Search for the cell housing the specified text and yield its [x, y] center coordinate. 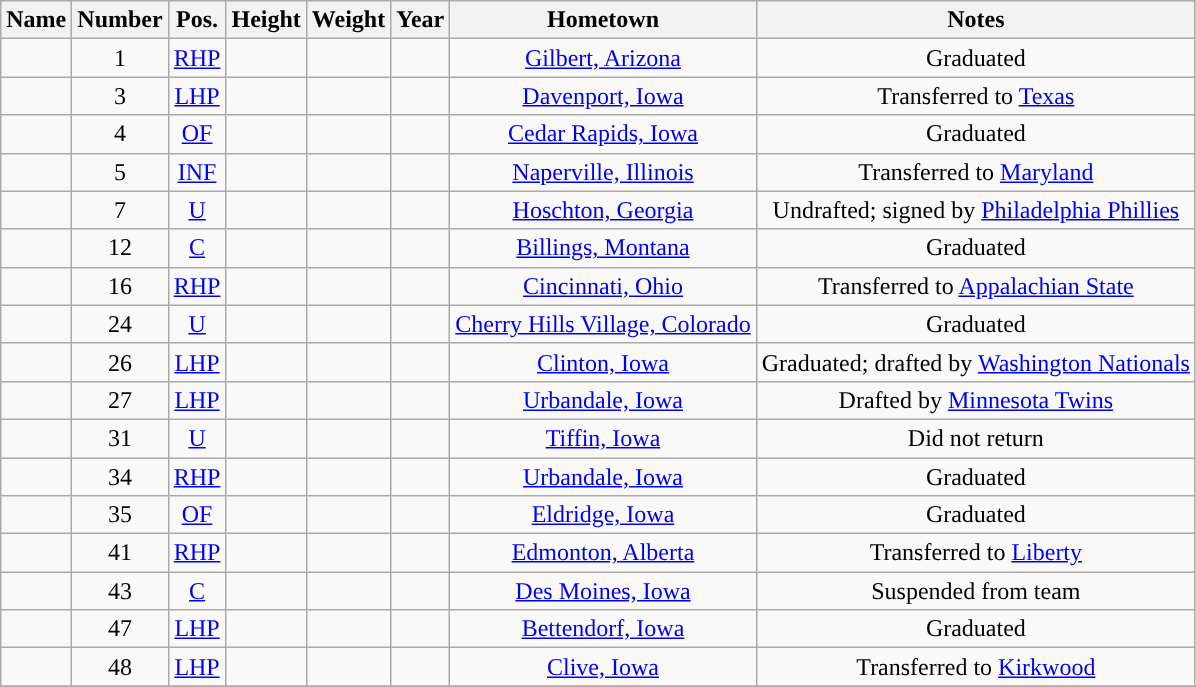
Hometown [603, 20]
Transferred to Maryland [976, 172]
5 [120, 172]
Cherry Hills Village, Colorado [603, 324]
Des Moines, Iowa [603, 591]
Pos. [197, 20]
Transferred to Appalachian State [976, 286]
43 [120, 591]
Eldridge, Iowa [603, 515]
31 [120, 438]
48 [120, 667]
34 [120, 477]
27 [120, 400]
Notes [976, 20]
35 [120, 515]
4 [120, 134]
Transferred to Kirkwood [976, 667]
Edmonton, Alberta [603, 553]
Billings, Montana [603, 248]
Hoschton, Georgia [603, 210]
Gilbert, Arizona [603, 58]
Clive, Iowa [603, 667]
Bettendorf, Iowa [603, 629]
24 [120, 324]
INF [197, 172]
1 [120, 58]
Transferred to Liberty [976, 553]
7 [120, 210]
47 [120, 629]
Cedar Rapids, Iowa [603, 134]
12 [120, 248]
Naperville, Illinois [603, 172]
Davenport, Iowa [603, 96]
26 [120, 362]
Height [266, 20]
16 [120, 286]
Drafted by Minnesota Twins [976, 400]
Suspended from team [976, 591]
Undrafted; signed by Philadelphia Phillies [976, 210]
41 [120, 553]
3 [120, 96]
Clinton, Iowa [603, 362]
Graduated; drafted by Washington Nationals [976, 362]
Name [36, 20]
Did not return [976, 438]
Weight [348, 20]
Transferred to Texas [976, 96]
Year [420, 20]
Tiffin, Iowa [603, 438]
Number [120, 20]
Cincinnati, Ohio [603, 286]
